Find where the given text appears and provide that cell's center as [x, y] coordinate. 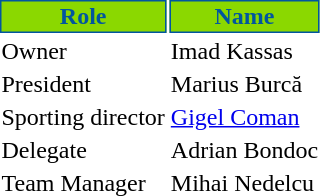
Adrian Bondoc [244, 150]
Gigel Coman [244, 117]
President [83, 84]
Delegate [83, 150]
Owner [83, 51]
Marius Burcă [244, 84]
Role [83, 16]
Sporting director [83, 117]
Imad Kassas [244, 51]
Name [244, 16]
